Search for the cell housing the specified text and yield its [x, y] center coordinate. 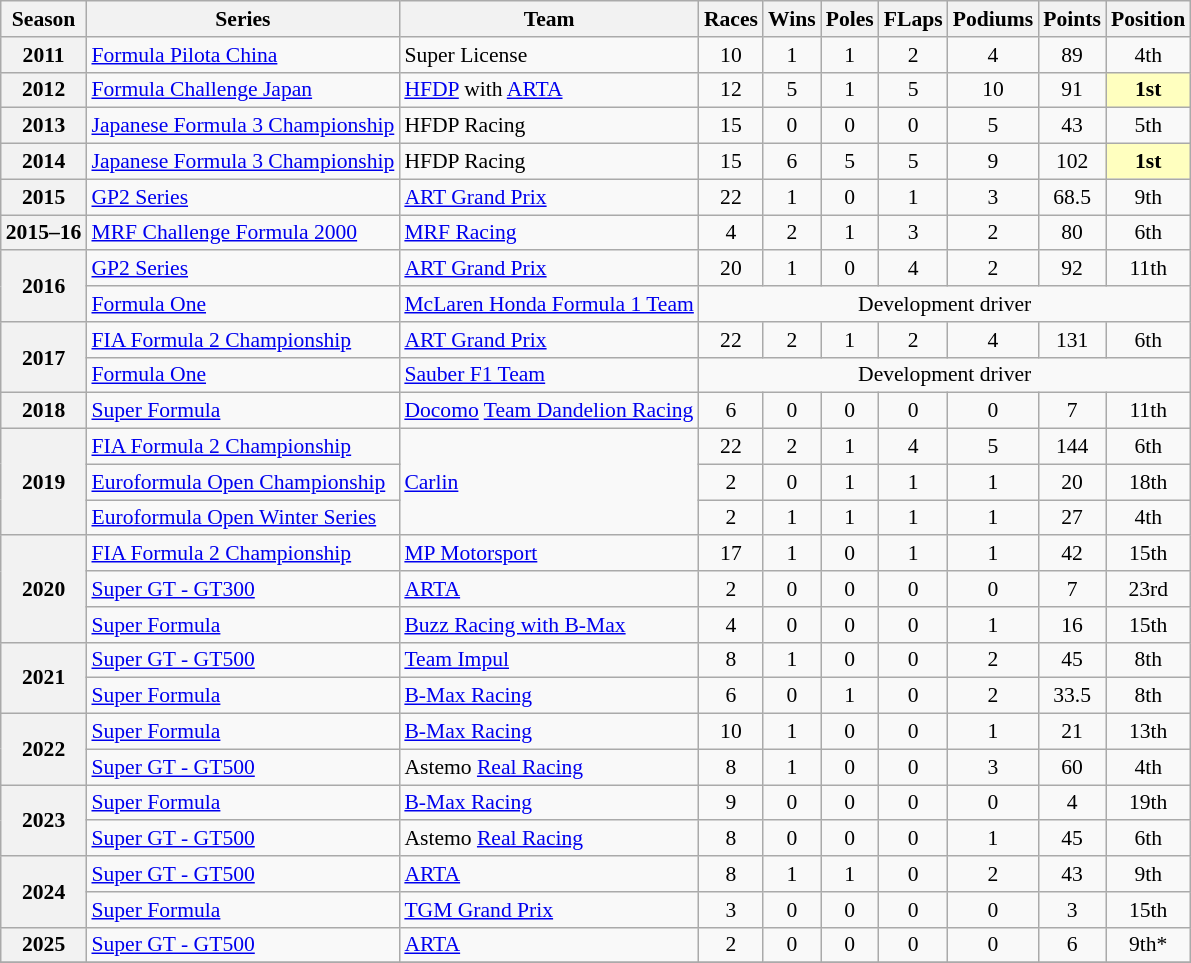
MP Motorsport [549, 554]
2021 [44, 678]
Position [1148, 19]
2015–16 [44, 233]
131 [1072, 340]
13th [1148, 732]
Poles [850, 19]
Season [44, 19]
19th [1148, 803]
2016 [44, 286]
2025 [44, 945]
21 [1072, 732]
2017 [44, 358]
2019 [44, 482]
2013 [44, 126]
Team Impul [549, 660]
Euroformula Open Winter Series [242, 518]
2011 [44, 55]
McLaren Honda Formula 1 Team [549, 304]
102 [1072, 162]
17 [731, 554]
92 [1072, 269]
80 [1072, 233]
42 [1072, 554]
2018 [44, 411]
Points [1072, 19]
TGM Grand Prix [549, 910]
Wins [792, 19]
68.5 [1072, 197]
16 [1072, 625]
23rd [1148, 589]
18th [1148, 482]
HFDP with ARTA [549, 90]
89 [1072, 55]
2014 [44, 162]
Sauber F1 Team [549, 375]
Buzz Racing with B-Max [549, 625]
Carlin [549, 482]
Formula Challenge Japan [242, 90]
Euroformula Open Championship [242, 482]
12 [731, 90]
FLaps [914, 19]
33.5 [1072, 696]
2015 [44, 197]
2012 [44, 90]
91 [1072, 90]
Podiums [994, 19]
9th* [1148, 945]
5th [1148, 126]
2023 [44, 820]
Races [731, 19]
MRF Challenge Formula 2000 [242, 233]
27 [1072, 518]
60 [1072, 767]
Formula Pilota China [242, 55]
MRF Racing [549, 233]
2022 [44, 750]
Team [549, 19]
Super GT - GT300 [242, 589]
2020 [44, 590]
2024 [44, 892]
144 [1072, 447]
Series [242, 19]
Docomo Team Dandelion Racing [549, 411]
Super License [549, 55]
